Search for the cell housing the specified text and yield its [X, Y] center coordinate. 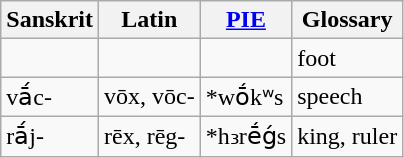
Latin [150, 20]
speech [348, 97]
*h₃rḗǵs [246, 136]
king, ruler [348, 136]
PIE [246, 20]
rēx, rēg- [150, 136]
vōx, vōc- [150, 97]
Sanskrit [50, 20]
vā́c- [50, 97]
foot [348, 58]
*wṓkʷs [246, 97]
rā́j- [50, 136]
Glossary [348, 20]
